Locate the cell with the specified text and output its (X, Y) center coordinate. 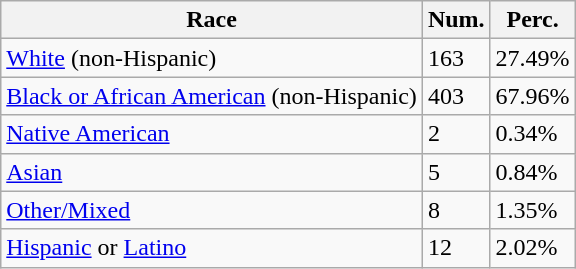
67.96% (532, 96)
Race (212, 20)
Native American (212, 134)
2 (456, 134)
1.35% (532, 210)
Other/Mixed (212, 210)
0.84% (532, 172)
Asian (212, 172)
8 (456, 210)
0.34% (532, 134)
403 (456, 96)
5 (456, 172)
Black or African American (non-Hispanic) (212, 96)
Hispanic or Latino (212, 248)
12 (456, 248)
Num. (456, 20)
27.49% (532, 58)
2.02% (532, 248)
Perc. (532, 20)
White (non-Hispanic) (212, 58)
163 (456, 58)
